Return (X, Y) of the center of cell containing provided text 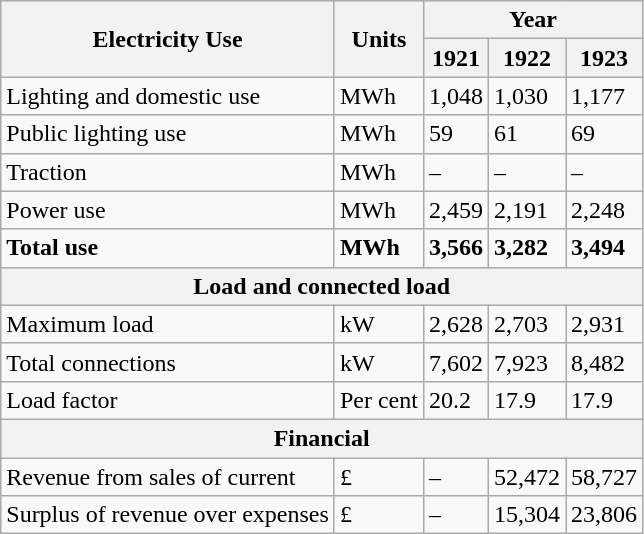
2,703 (526, 324)
52,472 (526, 477)
59 (456, 134)
3,494 (604, 248)
1923 (604, 58)
Maximum load (168, 324)
15,304 (526, 515)
Financial (322, 438)
58,727 (604, 477)
Year (532, 20)
Per cent (378, 400)
1921 (456, 58)
Public lighting use (168, 134)
3,282 (526, 248)
Total connections (168, 362)
Traction (168, 172)
3,566 (456, 248)
1,030 (526, 96)
1,177 (604, 96)
69 (604, 134)
Surplus of revenue over expenses (168, 515)
Units (378, 39)
61 (526, 134)
1,048 (456, 96)
2,628 (456, 324)
Load and connected load (322, 286)
Total use (168, 248)
Revenue from sales of current (168, 477)
7,923 (526, 362)
Power use (168, 210)
2,459 (456, 210)
Electricity Use (168, 39)
2,191 (526, 210)
20.2 (456, 400)
23,806 (604, 515)
2,931 (604, 324)
1922 (526, 58)
2,248 (604, 210)
Load factor (168, 400)
8,482 (604, 362)
7,602 (456, 362)
Lighting and domestic use (168, 96)
